Locate the cell with the specified text and output its [x, y] center coordinate. 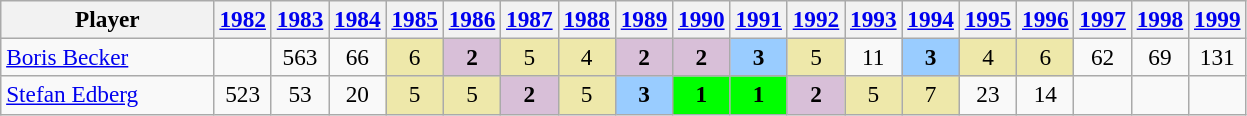
62 [1102, 57]
1988 [586, 19]
1991 [758, 19]
1982 [242, 19]
1993 [874, 19]
23 [988, 95]
14 [1046, 95]
Stefan Edberg [108, 95]
523 [242, 95]
1989 [644, 19]
53 [300, 95]
Player [108, 19]
1994 [930, 19]
1990 [702, 19]
69 [1160, 57]
1999 [1218, 19]
7 [930, 95]
1992 [816, 19]
1995 [988, 19]
20 [358, 95]
Boris Becker [108, 57]
1997 [1102, 19]
1987 [530, 19]
1996 [1046, 19]
1998 [1160, 19]
1985 [414, 19]
66 [358, 57]
563 [300, 57]
1983 [300, 19]
131 [1218, 57]
11 [874, 57]
1986 [472, 19]
1984 [358, 19]
